Find where the given text appears and provide that cell's center as [x, y] coordinate. 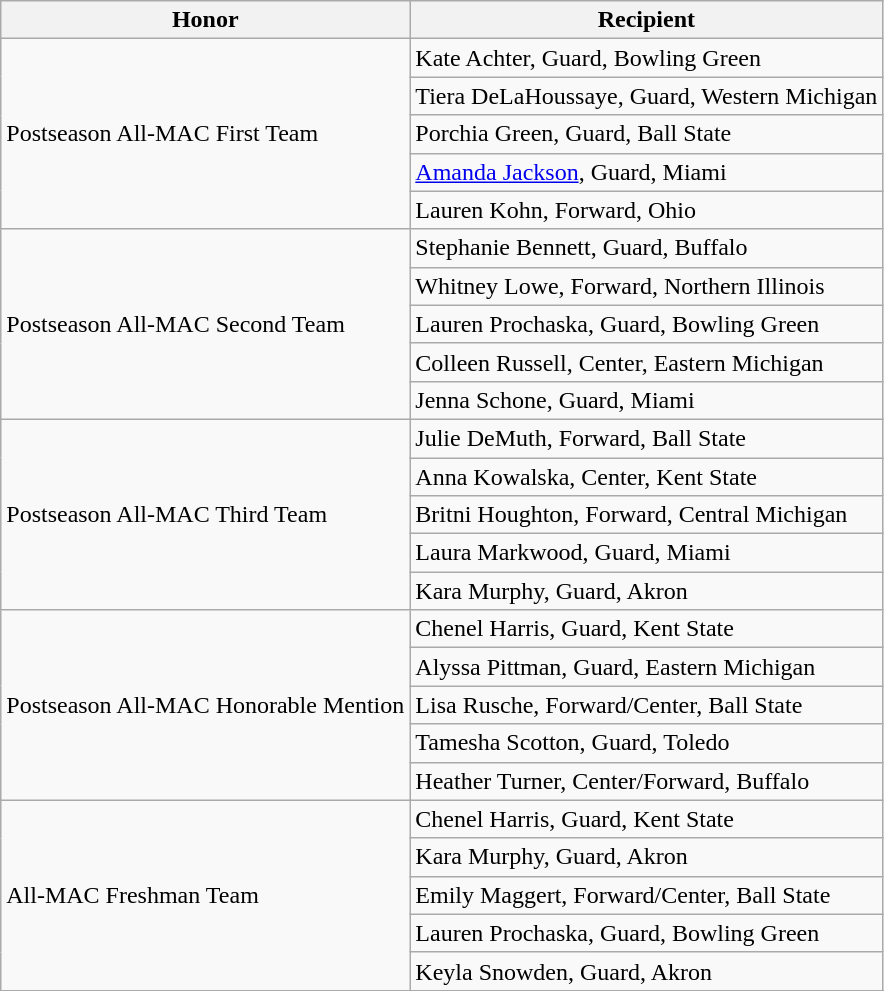
Postseason All-MAC First Team [206, 134]
Porchia Green, Guard, Ball State [646, 134]
Honor [206, 20]
Jenna Schone, Guard, Miami [646, 400]
Lauren Kohn, Forward, Ohio [646, 210]
Lisa Rusche, Forward/Center, Ball State [646, 705]
Alyssa Pittman, Guard, Eastern Michigan [646, 667]
Anna Kowalska, Center, Kent State [646, 477]
Postseason All-MAC Second Team [206, 324]
Laura Markwood, Guard, Miami [646, 553]
Colleen Russell, Center, Eastern Michigan [646, 362]
Tamesha Scotton, Guard, Toledo [646, 743]
Postseason All-MAC Third Team [206, 514]
Emily Maggert, Forward/Center, Ball State [646, 895]
All-MAC Freshman Team [206, 895]
Keyla Snowden, Guard, Akron [646, 971]
Whitney Lowe, Forward, Northern Illinois [646, 286]
Amanda Jackson, Guard, Miami [646, 172]
Kate Achter, Guard, Bowling Green [646, 58]
Heather Turner, Center/Forward, Buffalo [646, 781]
Stephanie Bennett, Guard, Buffalo [646, 248]
Tiera DeLaHoussaye, Guard, Western Michigan [646, 96]
Julie DeMuth, Forward, Ball State [646, 438]
Recipient [646, 20]
Postseason All-MAC Honorable Mention [206, 705]
Britni Houghton, Forward, Central Michigan [646, 515]
